Scan for the cell matching the given text and deliver its [x, y] coordinate at center. 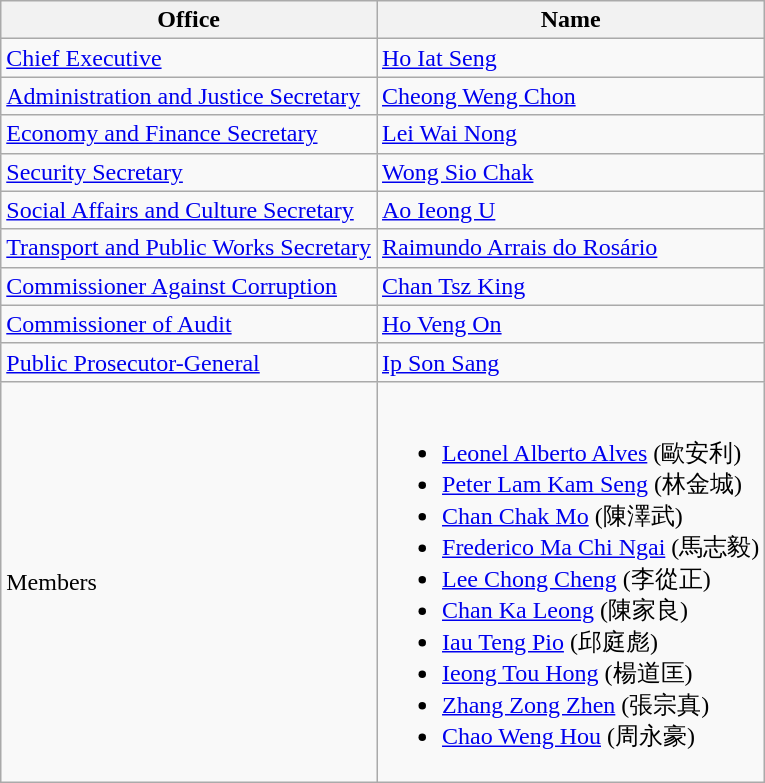
Ho Iat Seng [570, 58]
Chief Executive [189, 58]
Ao Ieong U [570, 210]
Public Prosecutor-General [189, 362]
Administration and Justice Secretary [189, 96]
Ip Son Sang [570, 362]
Office [189, 20]
Raimundo Arrais do Rosário [570, 248]
Chan Tsz King [570, 286]
Commissioner of Audit [189, 324]
Cheong Weng Chon [570, 96]
Economy and Finance Secretary [189, 134]
Transport and Public Works Secretary [189, 248]
Wong Sio Chak [570, 172]
Commissioner Against Corruption [189, 286]
Name [570, 20]
Members [189, 582]
Social Affairs and Culture Secretary [189, 210]
Lei Wai Nong [570, 134]
Ho Veng On [570, 324]
Security Secretary [189, 172]
